Detect which cell encompasses the target text, then output its (X, Y) center coordinate. 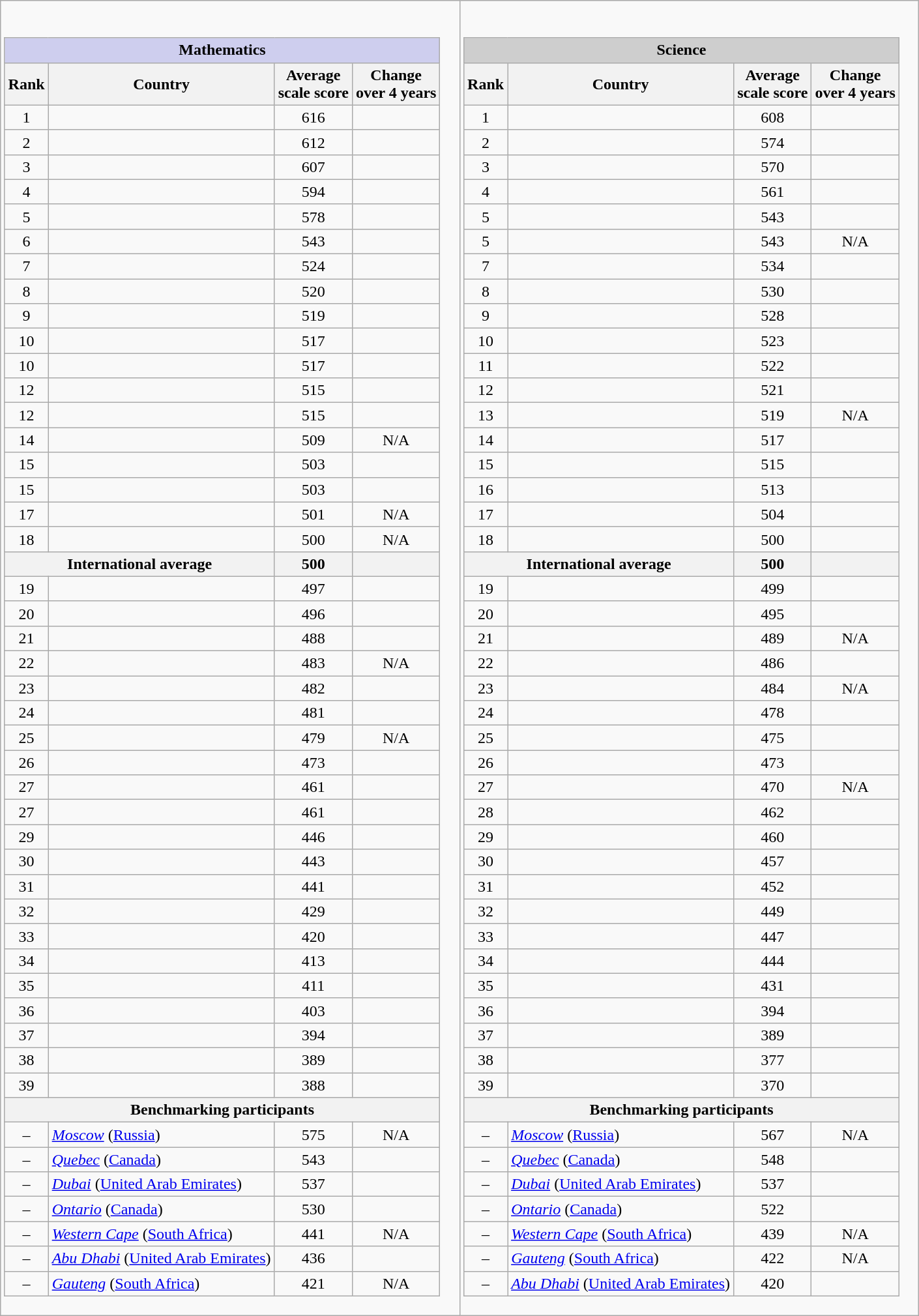
Mathematics (222, 50)
446 (313, 837)
488 (313, 638)
28 (486, 812)
462 (773, 812)
475 (773, 738)
575 (313, 1135)
497 (313, 589)
520 (313, 291)
422 (773, 1259)
548 (773, 1160)
561 (773, 192)
388 (313, 1085)
496 (313, 613)
578 (313, 216)
574 (773, 142)
486 (773, 664)
534 (773, 267)
421 (313, 1283)
449 (773, 911)
16 (486, 490)
470 (773, 787)
13 (486, 415)
570 (773, 167)
501 (313, 514)
594 (313, 192)
495 (773, 613)
523 (773, 341)
Science (682, 50)
612 (313, 142)
607 (313, 167)
413 (313, 961)
444 (773, 961)
504 (773, 514)
524 (313, 267)
608 (773, 117)
443 (313, 862)
452 (773, 886)
478 (773, 713)
499 (773, 589)
439 (773, 1234)
616 (313, 117)
436 (313, 1259)
6 (26, 241)
509 (313, 440)
567 (773, 1135)
377 (773, 1060)
370 (773, 1085)
483 (313, 664)
513 (773, 490)
447 (773, 936)
481 (313, 713)
479 (313, 738)
460 (773, 837)
411 (313, 986)
457 (773, 862)
528 (773, 316)
403 (313, 1010)
482 (313, 688)
489 (773, 638)
11 (486, 366)
484 (773, 688)
431 (773, 986)
521 (773, 390)
429 (313, 911)
